Output the (X, Y) coordinate of the center of the cell containing the given text.  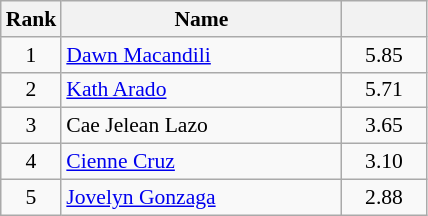
2.88 (384, 197)
5 (32, 197)
Name (201, 19)
3 (32, 126)
1 (32, 55)
2 (32, 90)
5.85 (384, 55)
Kath Arado (201, 90)
Cienne Cruz (201, 162)
3.10 (384, 162)
Cae Jelean Lazo (201, 126)
4 (32, 162)
Jovelyn Gonzaga (201, 197)
Dawn Macandili (201, 55)
3.65 (384, 126)
Rank (32, 19)
5.71 (384, 90)
